Determine the (x, y) coordinate at the center of the cell enclosing the given text.  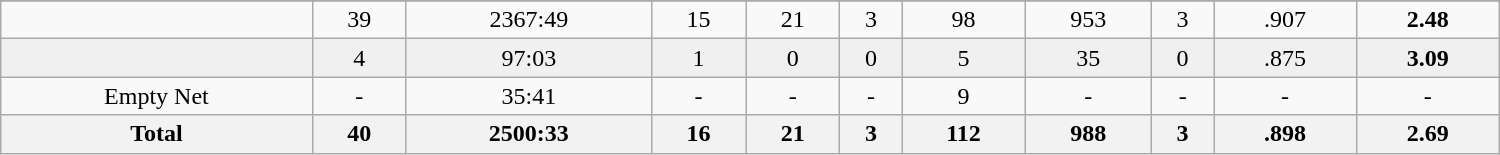
39 (359, 20)
.907 (1286, 20)
1 (698, 58)
35 (1088, 58)
2367:49 (528, 20)
Total (156, 134)
15 (698, 20)
3.09 (1428, 58)
2.48 (1428, 20)
16 (698, 134)
112 (964, 134)
97:03 (528, 58)
.875 (1286, 58)
2.69 (1428, 134)
.898 (1286, 134)
40 (359, 134)
Empty Net (156, 96)
953 (1088, 20)
988 (1088, 134)
9 (964, 96)
2500:33 (528, 134)
4 (359, 58)
98 (964, 20)
5 (964, 58)
35:41 (528, 96)
